For the text-containing cell, return its midpoint in [X, Y] coordinate format. 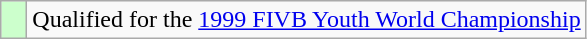
Qualified for the 1999 FIVB Youth World Championship [306, 20]
